Output the [x, y] coordinate of the center of the cell containing the given text.  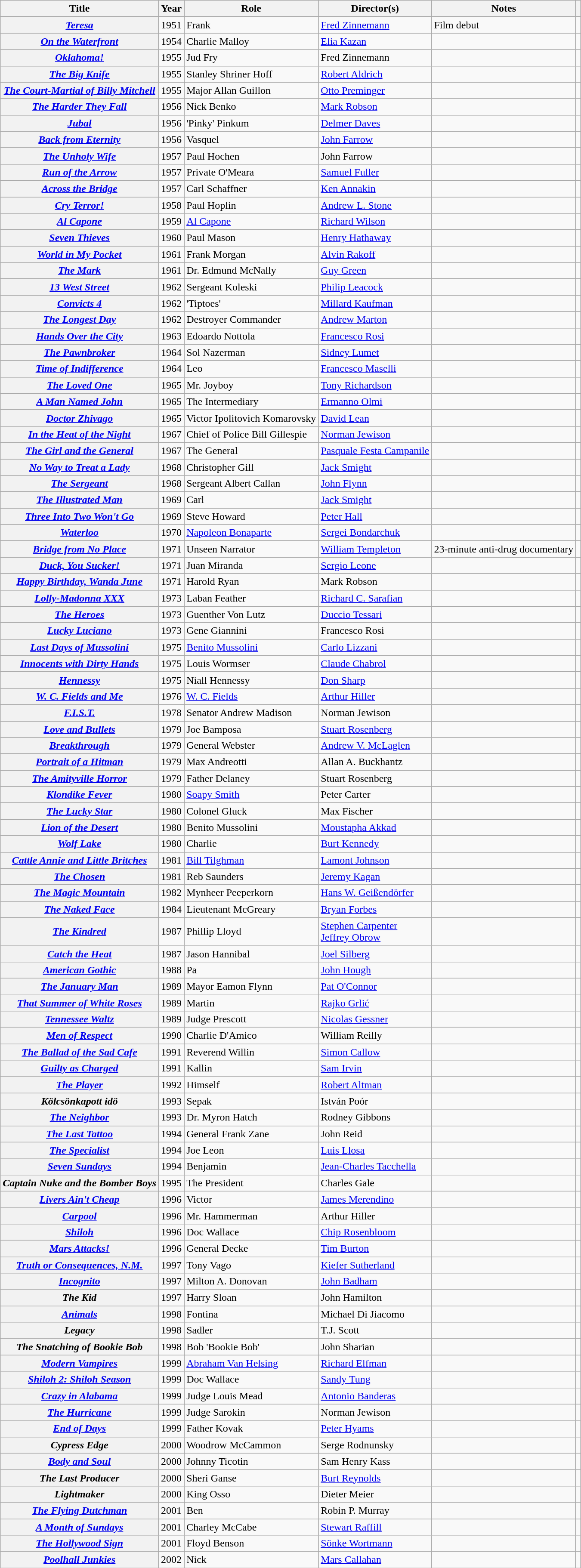
Unseen Narrator [251, 549]
Sandy Tung [375, 1380]
Dr. Edmund McNally [251, 271]
Shiloh 2: Shiloh Season [80, 1380]
Sönke Wortmann [375, 1543]
Andrew L. Stone [375, 205]
Hands Over the City [80, 336]
William Reilly [375, 1036]
Father Delaney [251, 778]
The Last Producer [80, 1478]
On the Waterfront [80, 41]
1984 [171, 909]
The Hurricane [80, 1412]
The Illustrated Man [80, 500]
Lucky Luciano [80, 631]
The Naked Face [80, 909]
Sidney Lumet [375, 352]
The Chosen [80, 877]
Oklahoma! [80, 58]
Lamont Johnson [375, 860]
The General [251, 451]
Colonel Gluck [251, 811]
Bryan Forbes [375, 909]
That Summer of White Roses [80, 1003]
Happy Birthday, Wanda June [80, 582]
Bridge from No Place [80, 549]
Livers Ain't Cheap [80, 1199]
Niall Hennessy [251, 680]
Judge Sarokin [251, 1412]
Jeremy Kagan [375, 877]
Frank Morgan [251, 254]
Peter Hall [375, 516]
Ermanno Olmi [375, 401]
Martin [251, 1003]
Sheri Ganse [251, 1478]
Lieutenant McGreary [251, 909]
1963 [171, 336]
1959 [171, 222]
World in My Pocket [80, 254]
Lion of the Desert [80, 827]
The Flying Dutchman [80, 1510]
Steve Howard [251, 516]
Moustapha Akkad [375, 827]
The Mark [80, 271]
Wolf Lake [80, 844]
Crazy in Alabama [80, 1396]
Mynheer Peeperkorn [251, 893]
American Gothic [80, 970]
General Webster [251, 746]
Nick Benko [251, 107]
Himself [251, 1085]
William Templeton [375, 549]
Sergei Bondarchuk [375, 533]
Guenther Von Lutz [251, 614]
Portrait of a Hitman [80, 762]
13 West Street [80, 287]
The Player [80, 1085]
Frank [251, 25]
Catch the Heat [80, 954]
T.J. Scott [375, 1330]
Sadler [251, 1330]
The Amityville Horror [80, 778]
Rodney Gibbons [375, 1117]
James Merendino [375, 1199]
Father Kovak [251, 1429]
Jubal [80, 123]
1988 [171, 970]
Chip Rosenbloom [375, 1232]
Year [171, 9]
The January Man [80, 986]
Vasquel [251, 139]
A Month of Sundays [80, 1527]
Sam Irvin [375, 1068]
Burt Reynolds [375, 1478]
No Way to Treat a Lady [80, 467]
2002 [171, 1560]
Cattle Annie and Little Britches [80, 860]
Christopher Gill [251, 467]
General Frank Zane [251, 1134]
Captain Nuke and the Bomber Boys [80, 1183]
Phillip Lloyd [251, 931]
23-minute anti-drug documentary [504, 549]
The Neighbor [80, 1117]
Paul Hochen [251, 156]
The Court-Martial of Billy Mitchell [80, 90]
Woodrow McCammon [251, 1445]
Floyd Benson [251, 1543]
Paul Mason [251, 238]
Tony Vago [251, 1265]
Antonio Banderas [375, 1396]
Louis Wormser [251, 664]
Sergio Leone [375, 565]
Rajko Grlić [375, 1003]
Burt Kennedy [375, 844]
Charlie D'Amico [251, 1036]
The Big Knife [80, 74]
John Badham [375, 1281]
Jud Fry [251, 58]
Chief of Police Bill Gillespie [251, 434]
The Pawnbroker [80, 352]
Sergeant Albert Callan [251, 484]
Claude Chabrol [375, 664]
Carpool [80, 1216]
Mr. Hammerman [251, 1216]
Incognito [80, 1281]
Dieter Meier [375, 1494]
The Harder They Fall [80, 107]
Director(s) [375, 9]
Henry Hathaway [375, 238]
Ken Annakin [375, 188]
The Sergeant [80, 484]
Hennessy [80, 680]
'Tiptoes' [251, 303]
Michael Di Jiacomo [375, 1314]
Jean-Charles Tacchella [375, 1167]
Carl [251, 500]
The Specialist [80, 1150]
Victor [251, 1199]
Sergeant Koleski [251, 287]
Cypress Edge [80, 1445]
General Decke [251, 1248]
Pasquale Festa Campanile [375, 451]
The Intermediary [251, 401]
Milton A. Donovan [251, 1281]
1995 [171, 1183]
The Girl and the General [80, 451]
1992 [171, 1085]
Sepak [251, 1101]
Title [80, 9]
Mayor Eamon Flynn [251, 986]
Breakthrough [80, 746]
Charley McCabe [251, 1527]
Shiloh [80, 1232]
Reb Saunders [251, 877]
Peter Hyams [375, 1429]
1982 [171, 893]
Role [251, 9]
Francesco Maselli [375, 369]
Elia Kazan [375, 41]
King Osso [251, 1494]
Laban Feather [251, 598]
Love and Bullets [80, 729]
Doctor Zhivago [80, 418]
Robert Altman [375, 1085]
Mars Attacks! [80, 1248]
Lightmaker [80, 1494]
Andrew V. McLaglen [375, 746]
Stephen CarpenterJeffrey Obrow [375, 931]
John Hamilton [375, 1298]
1951 [171, 25]
Andrew Marton [375, 320]
Last Days of Mussolini [80, 647]
Body and Soul [80, 1461]
Allan A. Buckhantz [375, 762]
John Hough [375, 970]
Animals [80, 1314]
Soapy Smith [251, 795]
Robin P. Murray [375, 1510]
Across the Bridge [80, 188]
Men of Respect [80, 1036]
Guilty as Charged [80, 1068]
Truth or Consequences, N.M. [80, 1265]
Dr. Myron Hatch [251, 1117]
Alvin Rakoff [375, 254]
Max Andreotti [251, 762]
Judge Louis Mead [251, 1396]
Teresa [80, 25]
Kiefer Sutherland [375, 1265]
Senator Andrew Madison [251, 713]
The Magic Mountain [80, 893]
Richard C. Sarafian [375, 598]
Charlie Malloy [251, 41]
W. C. Fields and Me [80, 696]
Don Sharp [375, 680]
Peter Carter [375, 795]
Gene Giannini [251, 631]
Nicolas Gessner [375, 1019]
Duck, You Sucker! [80, 565]
The Kindred [80, 931]
Kallin [251, 1068]
Johnny Ticotin [251, 1461]
The Ballad of the Sad Cafe [80, 1052]
Joe Leon [251, 1150]
Richard Elfman [375, 1363]
Bob 'Bookie Bob' [251, 1347]
The Unholy Wife [80, 156]
Jason Hannibal [251, 954]
Joe Bamposa [251, 729]
Guy Green [375, 271]
Carlo Lizzani [375, 647]
1958 [171, 205]
John Flynn [375, 484]
W. C. Fields [251, 696]
Charles Gale [375, 1183]
Major Allan Guillon [251, 90]
1978 [171, 713]
Private O'Meara [251, 172]
Tim Burton [375, 1248]
Time of Indifference [80, 369]
Innocents with Dirty Hands [80, 664]
Sol Nazerman [251, 352]
Modern Vampires [80, 1363]
Kölcsönkapott idö [80, 1101]
Tony Richardson [375, 385]
Benjamin [251, 1167]
The Snatching of Bookie Bob [80, 1347]
Serge Rodnunsky [375, 1445]
Duccio Tessari [375, 614]
Seven Thieves [80, 238]
1976 [171, 696]
Harold Ryan [251, 582]
Run of the Arrow [80, 172]
The Hollywood Sign [80, 1543]
Charlie [251, 844]
Nick [251, 1560]
1960 [171, 238]
Sam Henry Kass [375, 1461]
1954 [171, 41]
Paul Hoplin [251, 205]
Richard Wilson [375, 222]
Klondike Fever [80, 795]
Back from Eternity [80, 139]
Tennessee Waltz [80, 1019]
Philip Leacock [375, 287]
Robert Aldrich [375, 74]
F.I.S.T. [80, 713]
Edoardo Nottola [251, 336]
Harry Sloan [251, 1298]
Lolly-Madonna XXX [80, 598]
1990 [171, 1036]
Hans W. Geißendörfer [375, 893]
Seven Sundays [80, 1167]
The Heroes [80, 614]
David Lean [375, 418]
Notes [504, 9]
1970 [171, 533]
Mr. Joyboy [251, 385]
The Longest Day [80, 320]
Leo [251, 369]
Poolhall Junkies [80, 1560]
The President [251, 1183]
Destroyer Commander [251, 320]
'Pinky' Pinkum [251, 123]
Napoleon Bonaparte [251, 533]
Pat O'Connor [375, 986]
The Last Tattoo [80, 1134]
Reverend Willin [251, 1052]
Fontina [251, 1314]
Luis Llosa [375, 1150]
Victor Ipolitovich Komarovsky [251, 418]
John Sharian [375, 1347]
Joel Silberg [375, 954]
Juan Miranda [251, 565]
Film debut [504, 25]
Simon Callow [375, 1052]
In the Heat of the Night [80, 434]
Delmer Daves [375, 123]
Samuel Fuller [375, 172]
Abraham Van Helsing [251, 1363]
John Reid [375, 1134]
Stewart Raffill [375, 1527]
Max Fischer [375, 811]
A Man Named John [80, 401]
Waterloo [80, 533]
Ben [251, 1510]
Cry Terror! [80, 205]
István Poór [375, 1101]
Judge Prescott [251, 1019]
Legacy [80, 1330]
The Lucky Star [80, 811]
Convicts 4 [80, 303]
End of Days [80, 1429]
Stanley Shriner Hoff [251, 74]
Bill Tilghman [251, 860]
Carl Schaffner [251, 188]
The Kid [80, 1298]
Otto Preminger [375, 90]
Three Into Two Won't Go [80, 516]
The Loved One [80, 385]
Millard Kaufman [375, 303]
Pa [251, 970]
Mars Callahan [375, 1560]
